Search for the cell housing the specified text and yield its [X, Y] center coordinate. 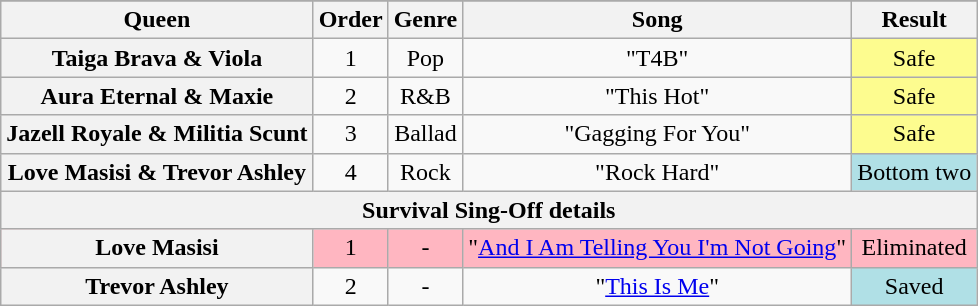
Bottom two [914, 172]
"And I Am Telling You I'm Not Going" [658, 248]
Survival Sing-Off details [489, 210]
Ballad [426, 134]
Pop [426, 58]
"Rock Hard" [658, 172]
Trevor Ashley [157, 286]
Rock [426, 172]
"T4B" [658, 58]
"This Hot" [658, 96]
Eliminated [914, 248]
Result [914, 20]
3 [350, 134]
Song [658, 20]
Love Masisi [157, 248]
Taiga Brava & Viola [157, 58]
"This Is Me" [658, 286]
Queen [157, 20]
4 [350, 172]
Jazell Royale & Militia Scunt [157, 134]
R&B [426, 96]
"Gagging For You" [658, 134]
Love Masisi & Trevor Ashley [157, 172]
Genre [426, 20]
Saved [914, 286]
Order [350, 20]
Aura Eternal & Maxie [157, 96]
